Identify which cell holds the provided text, then report its (x, y) central coordinate. 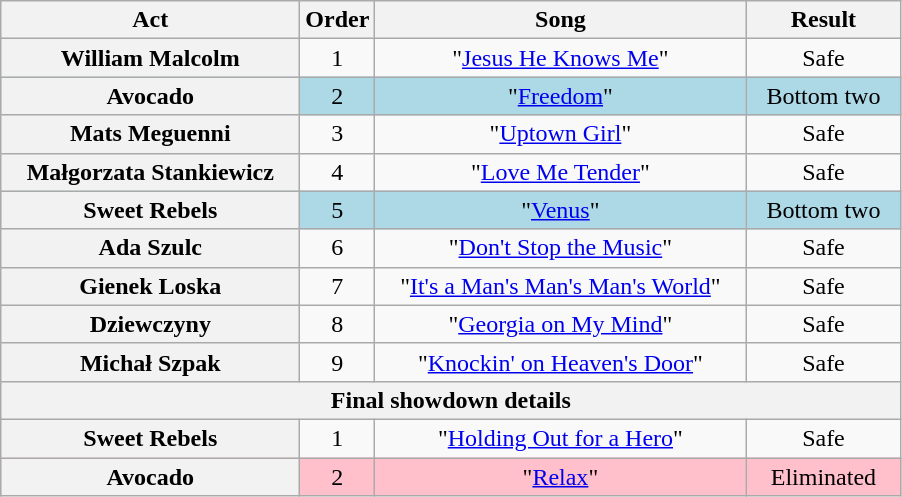
"Jesus He Knows Me" (560, 58)
William Malcolm (150, 58)
6 (338, 248)
Order (338, 20)
Act (150, 20)
"Relax" (560, 477)
"Uptown Girl" (560, 134)
Final showdown details (451, 400)
Mats Meguenni (150, 134)
Michał Szpak (150, 362)
Dziewczyny (150, 324)
7 (338, 286)
Gienek Loska (150, 286)
Ada Szulc (150, 248)
"Holding Out for a Hero" (560, 438)
Eliminated (824, 477)
"Love Me Tender" (560, 172)
9 (338, 362)
Song (560, 20)
Result (824, 20)
5 (338, 210)
"It's a Man's Man's Man's World" (560, 286)
"Venus" (560, 210)
"Don't Stop the Music" (560, 248)
"Georgia on My Mind" (560, 324)
"Freedom" (560, 96)
"Knockin' on Heaven's Door" (560, 362)
8 (338, 324)
3 (338, 134)
Małgorzata Stankiewicz (150, 172)
4 (338, 172)
